Determine the (X, Y) coordinate at the center of the cell enclosing the given text.  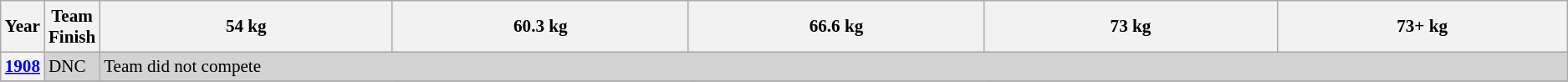
73+ kg (1422, 27)
Team did not compete (833, 67)
73 kg (1131, 27)
DNC (72, 67)
66.6 kg (836, 27)
60.3 kg (540, 27)
Year (23, 27)
1908 (23, 67)
Team Finish (72, 27)
54 kg (246, 27)
